Capture the cell that displays the provided text and extract its [X, Y] central coordinate. 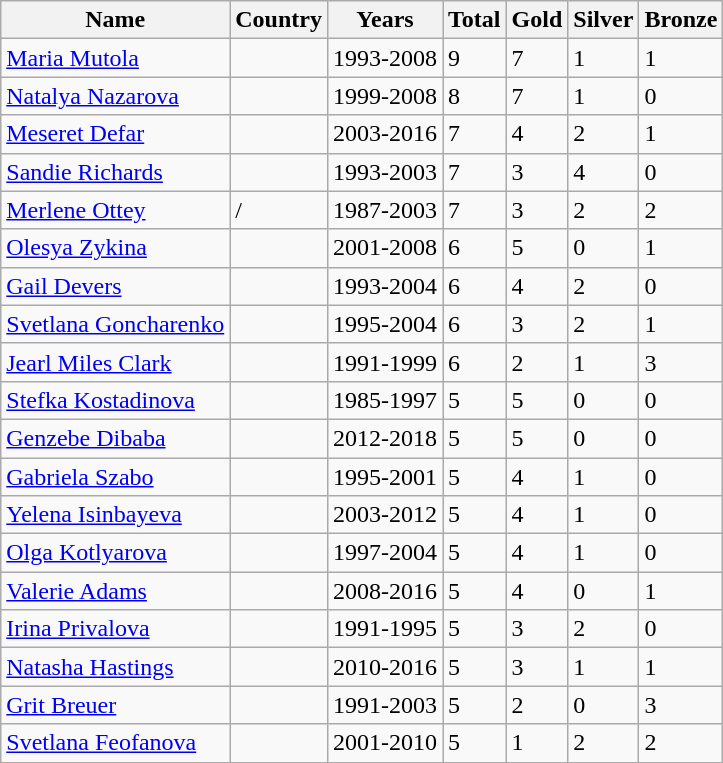
1985-1997 [384, 400]
2008-2016 [384, 591]
Total [475, 20]
Olesya Zykina [116, 248]
Bronze [681, 20]
Yelena Isinbayeva [116, 515]
Maria Mutola [116, 58]
Valerie Adams [116, 591]
1997-2004 [384, 553]
1991-2003 [384, 705]
Natasha Hastings [116, 667]
2010-2016 [384, 667]
Genzebe Dibaba [116, 438]
Olga Kotlyarova [116, 553]
1991-1995 [384, 629]
Svetlana Feofanova [116, 743]
Gail Devers [116, 286]
1993-2004 [384, 286]
2001-2008 [384, 248]
Gold [537, 20]
/ [279, 210]
Silver [604, 20]
2001-2010 [384, 743]
Grit Breuer [116, 705]
Sandie Richards [116, 172]
Jearl Miles Clark [116, 362]
Merlene Ottey [116, 210]
Meseret Defar [116, 134]
2003-2016 [384, 134]
8 [475, 96]
Svetlana Goncharenko [116, 324]
1991-1999 [384, 362]
Years [384, 20]
Irina Privalova [116, 629]
Natalya Nazarova [116, 96]
9 [475, 58]
Country [279, 20]
1999-2008 [384, 96]
1993-2008 [384, 58]
Stefka Kostadinova [116, 400]
1995-2001 [384, 477]
1987-2003 [384, 210]
2012-2018 [384, 438]
1995-2004 [384, 324]
Name [116, 20]
1993-2003 [384, 172]
2003-2012 [384, 515]
Gabriela Szabo [116, 477]
